Determine the [x, y] coordinate at the center of the cell enclosing the given text.  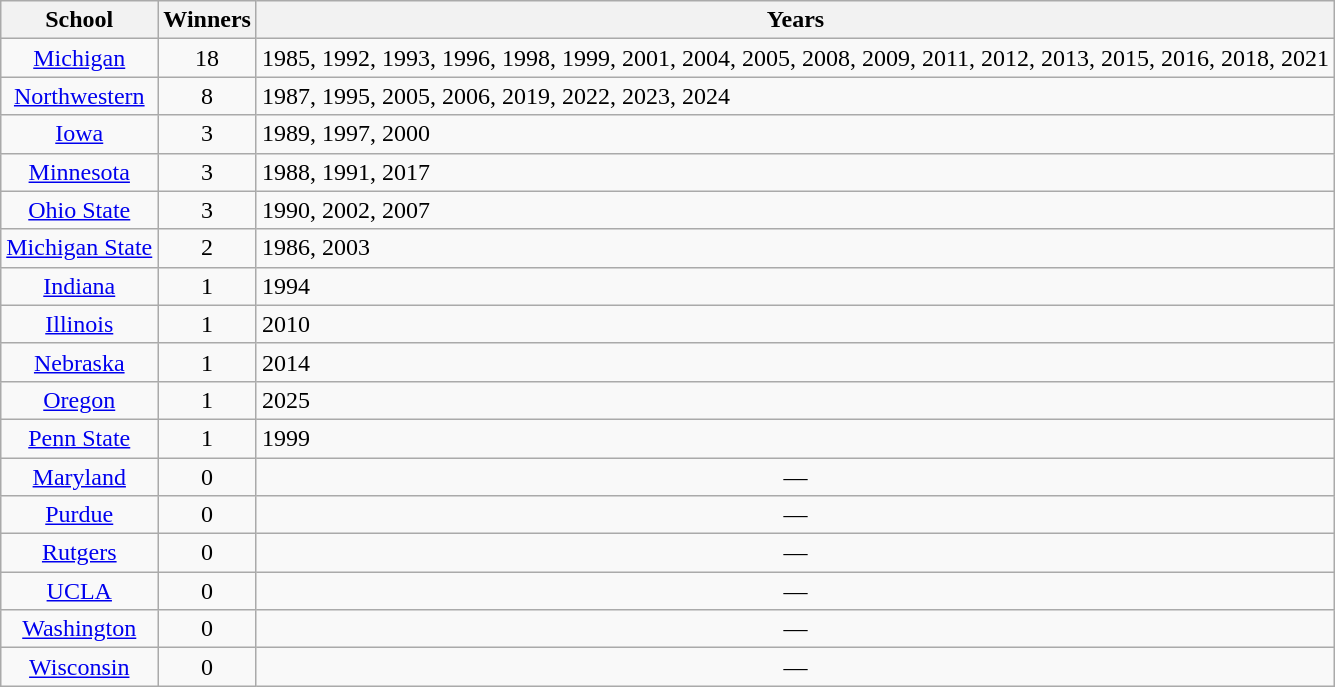
Michigan [80, 58]
Winners [208, 20]
1989, 1997, 2000 [795, 134]
Oregon [80, 400]
1987, 1995, 2005, 2006, 2019, 2022, 2023, 2024 [795, 96]
Maryland [80, 477]
1999 [795, 438]
18 [208, 58]
2014 [795, 362]
Illinois [80, 324]
Years [795, 20]
Ohio State [80, 210]
2025 [795, 400]
Washington [80, 629]
8 [208, 96]
1988, 1991, 2017 [795, 172]
Minnesota [80, 172]
Rutgers [80, 553]
Indiana [80, 286]
Purdue [80, 515]
UCLA [80, 591]
2 [208, 248]
Michigan State [80, 248]
1994 [795, 286]
1986, 2003 [795, 248]
1990, 2002, 2007 [795, 210]
2010 [795, 324]
Nebraska [80, 362]
Northwestern [80, 96]
Iowa [80, 134]
Wisconsin [80, 667]
School [80, 20]
1985, 1992, 1993, 1996, 1998, 1999, 2001, 2004, 2005, 2008, 2009, 2011, 2012, 2013, 2015, 2016, 2018, 2021 [795, 58]
Penn State [80, 438]
